Return (X, Y) of the center of cell containing provided text 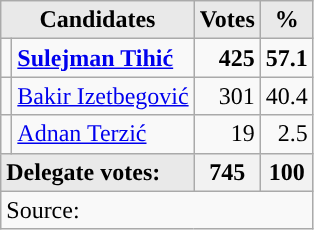
2.5 (286, 134)
40.4 (286, 96)
Sulejman Tihić (103, 58)
301 (227, 96)
Votes (227, 20)
19 (227, 134)
Source: (158, 210)
% (286, 20)
100 (286, 172)
Adnan Terzić (103, 134)
745 (227, 172)
Delegate votes: (98, 172)
Candidates (98, 20)
Bakir Izetbegović (103, 96)
425 (227, 58)
57.1 (286, 58)
